Pinpoint the cell where the given text exists, returning its [x, y] midpoint coordinate. 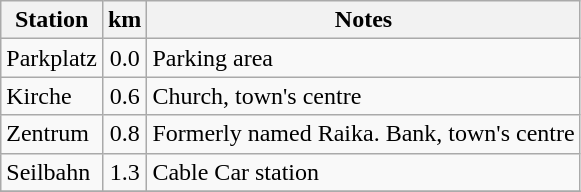
Formerly named Raika. Bank, town's centre [364, 134]
Parkplatz [52, 58]
0.6 [124, 96]
Cable Car station [364, 172]
Zentrum [52, 134]
1.3 [124, 172]
Parking area [364, 58]
Kirche [52, 96]
0.0 [124, 58]
Seilbahn [52, 172]
0.8 [124, 134]
Notes [364, 20]
Church, town's centre [364, 96]
km [124, 20]
Station [52, 20]
